From the cell containing the given text, extract its center point as (x, y) coordinate. 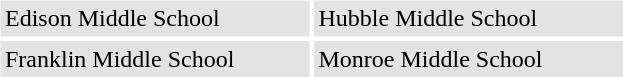
Monroe Middle School (468, 59)
Edison Middle School (154, 18)
Hubble Middle School (468, 18)
Franklin Middle School (154, 59)
